Locate the cell with the specified text and output its [x, y] center coordinate. 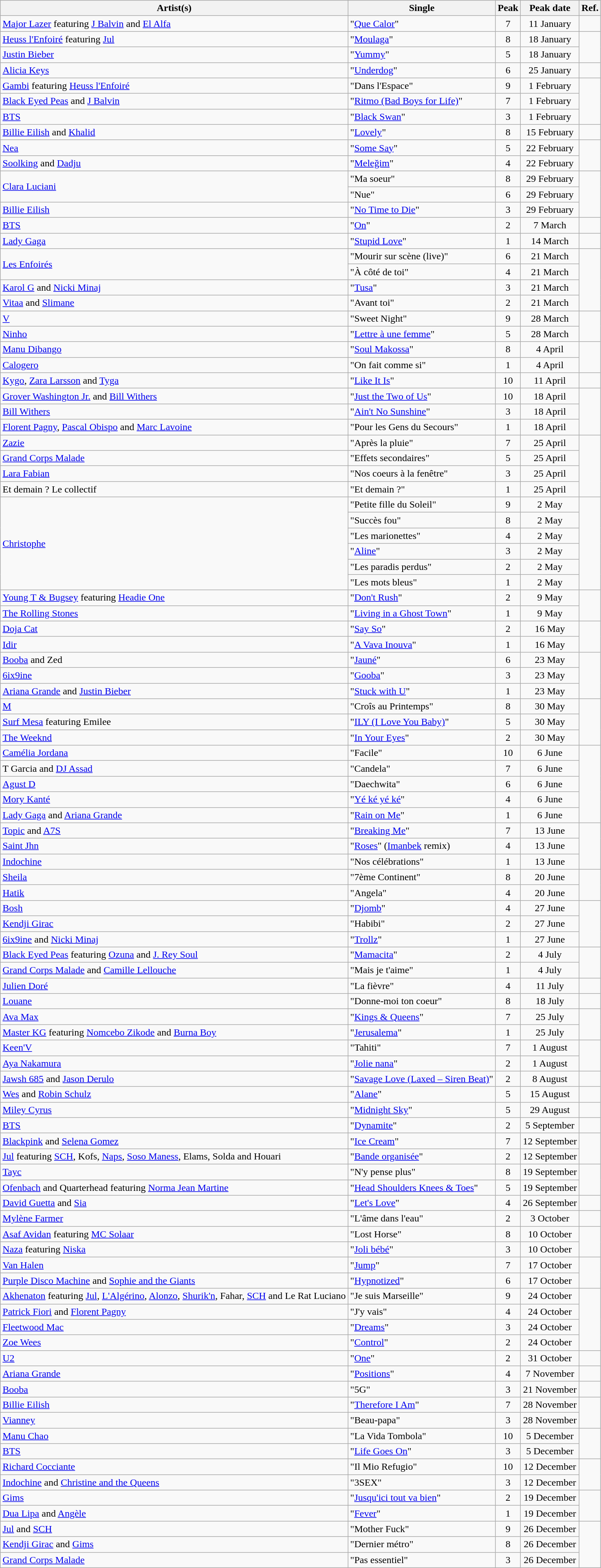
Dua Lipa and Angèle [174, 1513]
Heuss l'Enfoiré featuring Jul [174, 39]
"Facile" [422, 753]
"Kings & Queens" [422, 1017]
Indochine [174, 861]
"Yé ké yé ké" [422, 799]
Asaf Avidan featuring MC Solaar [174, 1234]
"On" [422, 225]
Calogero [174, 365]
Louane [174, 1001]
"J'y vais" [422, 1312]
Manu Chao [174, 1435]
"Dreams" [422, 1327]
Doja Cat [174, 629]
"Breaking Me" [422, 830]
11 July [550, 986]
Lady Gaga [174, 241]
"Therefore I Am" [422, 1405]
"Avant toi" [422, 303]
Vianney [174, 1420]
Christophe [174, 543]
Keen'V [174, 1048]
"Dans l'Espace" [422, 86]
Grover Washington Jr. and Bill Withers [174, 396]
"N'y pense plus" [422, 1172]
Vitaa and Slimane [174, 303]
"Roses" (Imanbek remix) [422, 846]
Peak [508, 8]
"Ain't No Sunshine" [422, 411]
Kendji Girac [174, 923]
Soolking and Dadju [174, 163]
"Jusqu'ici tout va bien" [422, 1498]
"Mother Fuck" [422, 1529]
Aya Nakamura [174, 1063]
"Ritmo (Bad Boys for Life)" [422, 101]
25 January [550, 70]
"Positions" [422, 1374]
8 August [550, 1079]
"Candela" [422, 769]
"Black Swan" [422, 117]
Clara Luciani [174, 186]
"Alane" [422, 1094]
"Il Mio Refugio" [422, 1467]
Florent Pagny, Pascal Obispo and Marc Lavoine [174, 427]
"Mais je t'aime" [422, 970]
"Habibi" [422, 923]
"7ème Continent" [422, 877]
3 October [550, 1219]
Nea [174, 148]
"Aline" [422, 551]
"Nue" [422, 194]
31 October [550, 1358]
14 March [550, 241]
"Soul Makossa" [422, 349]
"Don't Rush" [422, 598]
"Succès fou" [422, 520]
"Les paradis perdus" [422, 567]
"Beau-papa" [422, 1420]
"Ice Cream" [422, 1141]
Jul featuring SCH, Kofs, Naps, Soso Maness, Elams, Solda and Houari [174, 1156]
"Angela" [422, 892]
Mylène Farmer [174, 1219]
"Say So" [422, 629]
26 September [550, 1203]
Kendji Girac and Gims [174, 1544]
"Dernier métro" [422, 1544]
Gambi featuring Heuss l'Enfoiré [174, 86]
"Sweet Night" [422, 318]
Kygo, Zara Larsson and Tyga [174, 380]
Master KG featuring Nomcebo Zikode and Burna Boy [174, 1032]
Manu Dibango [174, 349]
Grand Corps Malade and Camille Lellouche [174, 970]
Les Enfoirés [174, 264]
"À côté de toi" [422, 272]
"Lovely" [422, 132]
Sheila [174, 877]
"Djomb" [422, 908]
"Some Say" [422, 148]
Lara Fabian [174, 474]
"No Time to Die" [422, 210]
"Underdog" [422, 70]
"Croîs au Printemps" [422, 707]
Ofenbach and Quarterhead featuring Norma Jean Martine [174, 1188]
"Petite fille du Soleil" [422, 505]
Purple Disco Machine and Sophie and the Giants [174, 1281]
Naza featuring Niska [174, 1250]
"Jolie nana" [422, 1063]
"Rain on Me" [422, 815]
21 November [550, 1389]
Saint Jhn [174, 846]
"Living in a Ghost Town" [422, 613]
Ninho [174, 334]
Surf Mesa featuring Emilee [174, 722]
T Garcia and DJ Assad [174, 769]
V [174, 318]
"Les marionettes" [422, 536]
M [174, 707]
Booba [174, 1389]
Zoe Wees [174, 1343]
Bosh [174, 908]
Black Eyed Peas and J Balvin [174, 101]
"Yummy" [422, 55]
Justin Bieber [174, 55]
"Mamacita" [422, 955]
"Lost Horse" [422, 1234]
7 November [550, 1374]
Wes and Robin Schulz [174, 1094]
11 January [550, 24]
6ix9ine and Nicki Minaj [174, 939]
15 February [550, 132]
Julien Doré [174, 986]
"Joli bébé" [422, 1250]
"Et demain ?" [422, 489]
6ix9ine [174, 675]
Richard Cocciante [174, 1467]
Topic and A7S [174, 830]
"Que Calor" [422, 24]
Indochine and Christine and the Queens [174, 1482]
Gims [174, 1498]
"Hypnotized" [422, 1281]
"In Your Eyes" [422, 738]
Agust D [174, 784]
"Moulaga" [422, 39]
Bill Withers [174, 411]
Black Eyed Peas featuring Ozuna and J. Rey Soul [174, 955]
Van Halen [174, 1265]
29 August [550, 1110]
"Head Shoulders Knees & Toes" [422, 1188]
5 September [550, 1125]
"Trollz" [422, 939]
Zazie [174, 442]
Hatik [174, 892]
"5G" [422, 1389]
Ava Max [174, 1017]
Akhenaton featuring Jul, L'Algérino, Alonzo, Shurik'n, Fahar, SCH and Le Rat Luciano [174, 1296]
15 August [550, 1094]
Single [422, 8]
"ILY (I Love You Baby)" [422, 722]
David Guetta and Sia [174, 1203]
Young T & Bugsey featuring Headie One [174, 598]
Patrick Fiori and Florent Pagny [174, 1312]
"Bande organisée" [422, 1156]
Tayc [174, 1172]
The Weeknd [174, 738]
Ariana Grande and Justin Bieber [174, 691]
"Tahiti" [422, 1048]
Idir [174, 644]
"Let's Love" [422, 1203]
Jul and SCH [174, 1529]
"Dynamite" [422, 1125]
"Stupid Love" [422, 241]
"Meleğim" [422, 163]
"Ma soeur" [422, 179]
Karol G and Nicki Minaj [174, 287]
"On fait comme si" [422, 365]
Ariana Grande [174, 1374]
Peak date [550, 8]
Lady Gaga and Ariana Grande [174, 815]
Et demain ? Le collectif [174, 489]
"Effets secondaires" [422, 458]
"Jump" [422, 1265]
"La fièvre" [422, 986]
"Jauné" [422, 660]
7 March [550, 225]
"Jerusalema" [422, 1032]
"A Vava Inouva" [422, 644]
Blackpink and Selena Gomez [174, 1141]
"Nos célébrations" [422, 861]
18 July [550, 1001]
Artist(s) [174, 8]
"Savage Love (Laxed – Siren Beat)" [422, 1079]
"Stuck with U" [422, 691]
Billie Eilish and Khalid [174, 132]
"3SEX" [422, 1482]
U2 [174, 1358]
"La Vida Tombola" [422, 1435]
"Mourir sur scène (live)" [422, 256]
"Nos coeurs à la fenêtre" [422, 474]
Major Lazer featuring J Balvin and El Alfa [174, 24]
"Control" [422, 1343]
11 April [550, 380]
Ref. [590, 8]
"Après la pluie" [422, 442]
"One" [422, 1358]
Jawsh 685 and Jason Derulo [174, 1079]
Fleetwood Mac [174, 1327]
"Tusa" [422, 287]
"Je suis Marseille" [422, 1296]
The Rolling Stones [174, 613]
"L'âme dans l'eau" [422, 1219]
Mory Kanté [174, 799]
"Lettre à une femme" [422, 334]
"Pour les Gens du Secours" [422, 427]
"Gooba" [422, 675]
Camélia Jordana [174, 753]
"Les mots bleus" [422, 582]
"Just the Two of Us" [422, 396]
"Midnight Sky" [422, 1110]
"Life Goes On" [422, 1451]
"Donne-moi ton coeur" [422, 1001]
"Fever" [422, 1513]
"Daechwita" [422, 784]
Miley Cyrus [174, 1110]
Booba and Zed [174, 660]
Alicia Keys [174, 70]
"Like It Is" [422, 380]
"Pas essentiel" [422, 1560]
